Extract the [x, y] coordinate from the center of the cell holding the provided text.  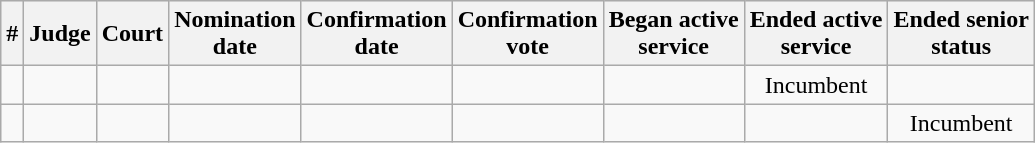
Confirmationvote [528, 34]
Ended seniorstatus [961, 34]
Judge [60, 34]
Confirmationdate [376, 34]
Nominationdate [235, 34]
Began activeservice [674, 34]
Ended activeservice [816, 34]
Court [132, 34]
# [12, 34]
